Identify which cell holds the provided text, then report its (X, Y) central coordinate. 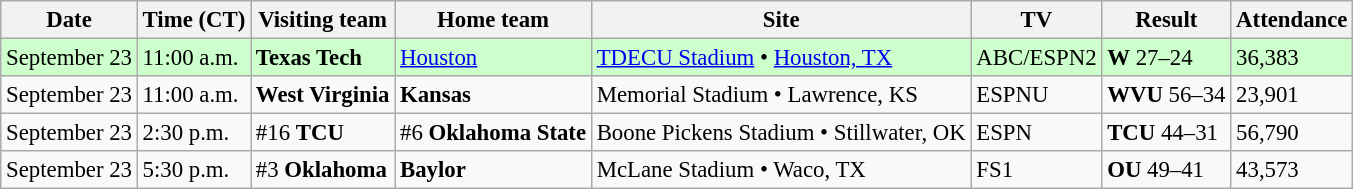
OU 49–41 (1166, 170)
TDECU Stadium • Houston, TX (781, 58)
Texas Tech (323, 58)
Site (781, 20)
ESPN (1036, 133)
Boone Pickens Stadium • Stillwater, OK (781, 133)
Baylor (494, 170)
Date (69, 20)
5:30 p.m. (194, 170)
Houston (494, 58)
ESPNU (1036, 95)
Time (CT) (194, 20)
TCU 44–31 (1166, 133)
Result (1166, 20)
#16 TCU (323, 133)
36,383 (1292, 58)
McLane Stadium • Waco, TX (781, 170)
Kansas (494, 95)
FS1 (1036, 170)
43,573 (1292, 170)
ABC/ESPN2 (1036, 58)
Memorial Stadium • Lawrence, KS (781, 95)
WVU 56–34 (1166, 95)
W 27–24 (1166, 58)
Visiting team (323, 20)
West Virginia (323, 95)
23,901 (1292, 95)
Attendance (1292, 20)
Home team (494, 20)
#3 Oklahoma (323, 170)
#6 Oklahoma State (494, 133)
TV (1036, 20)
56,790 (1292, 133)
2:30 p.m. (194, 133)
